Determine the (X, Y) coordinate at the center of the cell enclosing the given text.  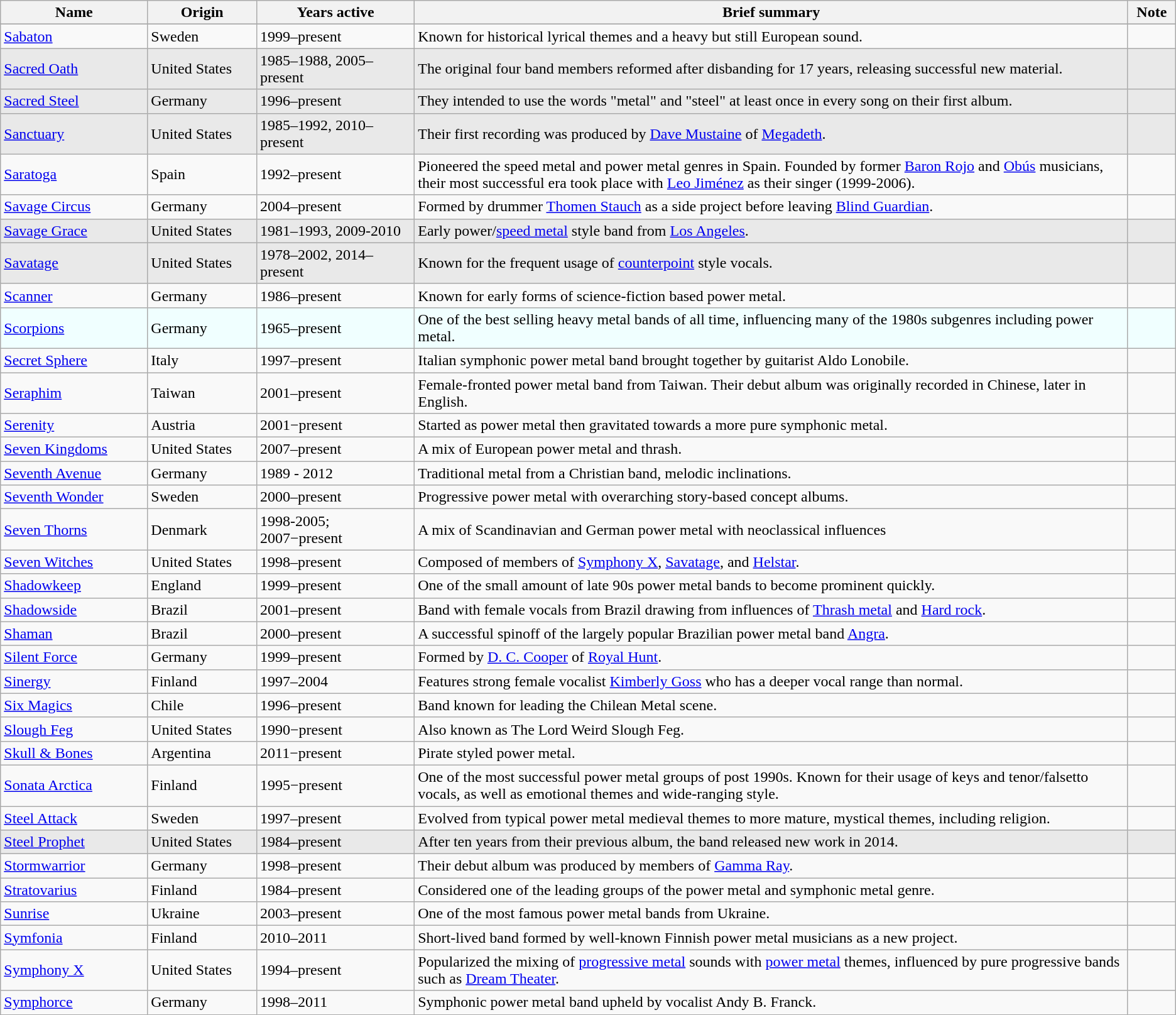
Stratovarius (74, 890)
They intended to use the words "metal" and "steel" at least once in every song on their first album. (771, 101)
Formed by D. C. Cooper of Royal Hunt. (771, 657)
Symphorce (74, 1002)
Considered one of the leading groups of the power metal and symphonic metal genre. (771, 890)
Silent Force (74, 657)
1986–present (335, 295)
Seventh Wonder (74, 497)
2011−present (335, 753)
A mix of Scandinavian and German power metal with neoclassical influences (771, 529)
England (202, 586)
1995−present (335, 786)
Sonata Arctica (74, 786)
1989 - 2012 (335, 473)
Formed by drummer Thomen Stauch as a side project before leaving Blind Guardian. (771, 207)
One of the best selling heavy metal bands of all time, influencing many of the 1980s subgenres including power metal. (771, 328)
Taiwan (202, 392)
Band with female vocals from Brazil drawing from influences of Thrash metal and Hard rock. (771, 610)
Pirate styled power metal. (771, 753)
1985–1988, 2005–present (335, 69)
Seventh Avenue (74, 473)
A successful spinoff of the largely popular Brazilian power metal band Angra. (771, 634)
A mix of European power metal and thrash. (771, 449)
1994–present (335, 970)
Band known for leading the Chilean Metal scene. (771, 705)
2001−present (335, 425)
2007–present (335, 449)
Savatage (74, 263)
One of the small amount of late 90s power metal bands to become prominent quickly. (771, 586)
After ten years from their previous album, the band released new work in 2014. (771, 842)
Known for the frequent usage of counterpoint style vocals. (771, 263)
Sinergy (74, 681)
Also known as The Lord Weird Slough Feg. (771, 729)
Note (1151, 13)
1997–2004 (335, 681)
Spain (202, 175)
Seraphim (74, 392)
Stormwarrior (74, 866)
Name (74, 13)
2003–present (335, 914)
The original four band members reformed after disbanding for 17 years, releasing successful new material. (771, 69)
1965–present (335, 328)
Early power/speed metal style band from Los Angeles. (771, 231)
Scanner (74, 295)
Italy (202, 360)
Six Magics (74, 705)
2010–2011 (335, 938)
Sabaton (74, 36)
1978–2002, 2014–present (335, 263)
Symphony X (74, 970)
Chile (202, 705)
Ukraine (202, 914)
1998–2011 (335, 1002)
Sacred Oath (74, 69)
Symfonia (74, 938)
Secret Sphere (74, 360)
Seven Witches (74, 562)
One of the most famous power metal bands from Ukraine. (771, 914)
Known for early forms of science-fiction based power metal. (771, 295)
Years active (335, 13)
Savage Grace (74, 231)
Shaman (74, 634)
Skull & Bones (74, 753)
Steel Attack (74, 818)
Features strong female vocalist Kimberly Goss who has a deeper vocal range than normal. (771, 681)
Savage Circus (74, 207)
Their first recording was produced by Dave Mustaine of Megadeth. (771, 133)
Shadowkeep (74, 586)
Seven Thorns (74, 529)
Steel Prophet (74, 842)
Slough Feg (74, 729)
Short-lived band formed by well-known Finnish power metal musicians as a new project. (771, 938)
Evolved from typical power metal medieval themes to more mature, mystical themes, including religion. (771, 818)
Known for historical lyrical themes and a heavy but still European sound. (771, 36)
Composed of members of Symphony X, Savatage, and Helstar. (771, 562)
1990−present (335, 729)
Sacred Steel (74, 101)
Progressive power metal with overarching story-based concept albums. (771, 497)
Traditional metal from a Christian band, melodic inclinations. (771, 473)
Serenity (74, 425)
Saratoga (74, 175)
Scorpions (74, 328)
1981–1993, 2009-2010 (335, 231)
1998-2005; 2007−present (335, 529)
1985–1992, 2010–present (335, 133)
Brief summary (771, 13)
Shadowside (74, 610)
Argentina (202, 753)
Started as power metal then gravitated towards a more pure symphonic metal. (771, 425)
Their debut album was produced by members of Gamma Ray. (771, 866)
2004–present (335, 207)
Seven Kingdoms (74, 449)
1992–present (335, 175)
Sanctuary (74, 133)
Italian symphonic power metal band brought together by guitarist Aldo Lonobile. (771, 360)
Symphonic power metal band upheld by vocalist Andy B. Franck. (771, 1002)
Female-fronted power metal band from Taiwan. Their debut album was originally recorded in Chinese, later in English. (771, 392)
Popularized the mixing of progressive metal sounds with power metal themes, influenced by pure progressive bands such as Dream Theater. (771, 970)
Sunrise (74, 914)
Austria (202, 425)
Origin (202, 13)
Denmark (202, 529)
